Search for the cell housing the specified text and yield its [X, Y] center coordinate. 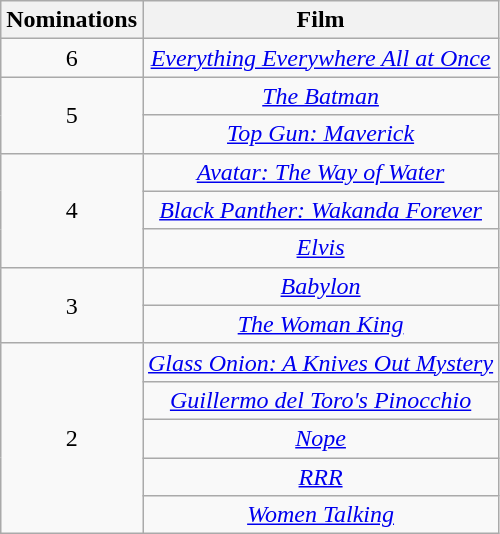
Nope [320, 438]
Top Gun: Maverick [320, 134]
Guillermo del Toro's Pinocchio [320, 400]
Women Talking [320, 515]
2 [72, 438]
Black Panther: Wakanda Forever [320, 210]
Avatar: The Way of Water [320, 172]
Babylon [320, 286]
4 [72, 210]
The Woman King [320, 324]
Everything Everywhere All at Once [320, 58]
RRR [320, 477]
Elvis [320, 248]
5 [72, 115]
The Batman [320, 96]
Glass Onion: A Knives Out Mystery [320, 362]
6 [72, 58]
Film [320, 20]
Nominations [72, 20]
3 [72, 305]
